Provide the [X, Y] coordinate of the cell's center where the given text is located.  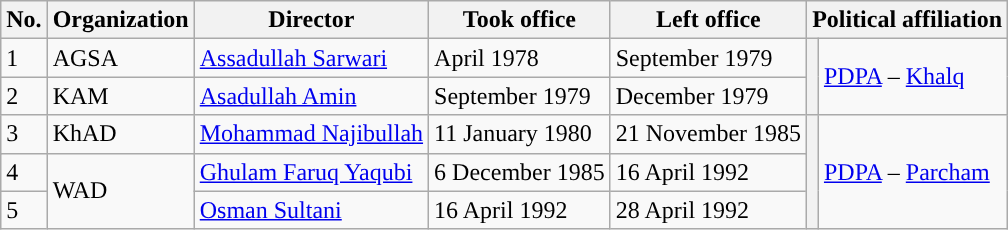
AGSA [120, 58]
Took office [520, 20]
Political affiliation [908, 20]
28 April 1992 [708, 210]
Organization [120, 20]
4 [24, 172]
3 [24, 134]
Mohammad Najibullah [311, 134]
December 1979 [708, 96]
11 January 1980 [520, 134]
Assadullah Sarwari [311, 58]
Osman Sultani [311, 210]
No. [24, 20]
KAM [120, 96]
April 1978 [520, 58]
Left office [708, 20]
WAD [120, 191]
PDPA – Parcham [912, 172]
2 [24, 96]
6 December 1985 [520, 172]
Director [311, 20]
Ghulam Faruq Yaqubi [311, 172]
PDPA – Khalq [912, 77]
5 [24, 210]
Asadullah Amin [311, 96]
21 November 1985 [708, 134]
1 [24, 58]
KhAD [120, 134]
